Identify which cell holds the provided text, then report its (x, y) central coordinate. 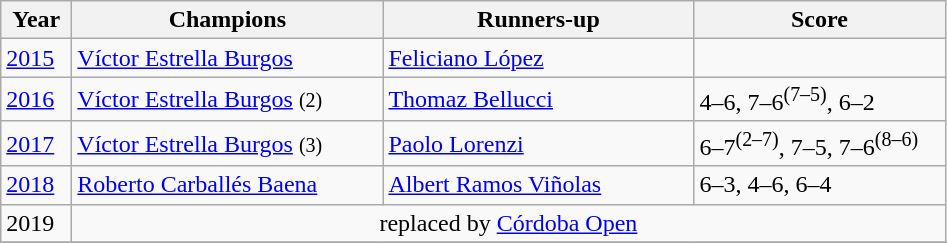
Paolo Lorenzi (538, 144)
Víctor Estrella Burgos (228, 58)
Year (36, 20)
Thomaz Bellucci (538, 100)
Champions (228, 20)
Víctor Estrella Burgos (2) (228, 100)
4–6, 7–6(7–5), 6–2 (820, 100)
2018 (36, 185)
2019 (36, 223)
Score (820, 20)
Víctor Estrella Burgos (3) (228, 144)
2017 (36, 144)
6–3, 4–6, 6–4 (820, 185)
2015 (36, 58)
Feliciano López (538, 58)
Runners-up (538, 20)
replaced by Córdoba Open (508, 223)
2016 (36, 100)
Albert Ramos Viñolas (538, 185)
Roberto Carballés Baena (228, 185)
6–7(2–7), 7–5, 7–6(8–6) (820, 144)
